Locate the cell with the specified text and output its [x, y] center coordinate. 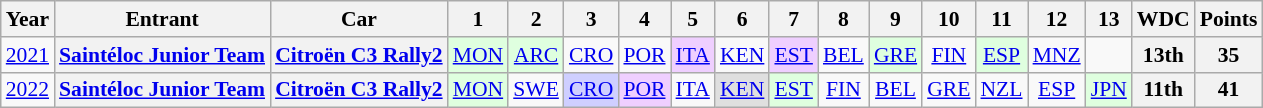
11 [1001, 19]
1 [478, 19]
3 [592, 19]
4 [644, 19]
ARC [536, 55]
Entrant [162, 19]
41 [1229, 90]
5 [693, 19]
13th [1164, 55]
7 [794, 19]
35 [1229, 55]
8 [844, 19]
2021 [28, 55]
JPN [1109, 90]
Points [1229, 19]
SWE [536, 90]
12 [1057, 19]
WDC [1164, 19]
Year [28, 19]
NZL [1001, 90]
6 [742, 19]
2022 [28, 90]
MNZ [1057, 55]
13 [1109, 19]
9 [896, 19]
11th [1164, 90]
Car [359, 19]
2 [536, 19]
10 [948, 19]
